Return (x, y) of the center of cell containing provided text 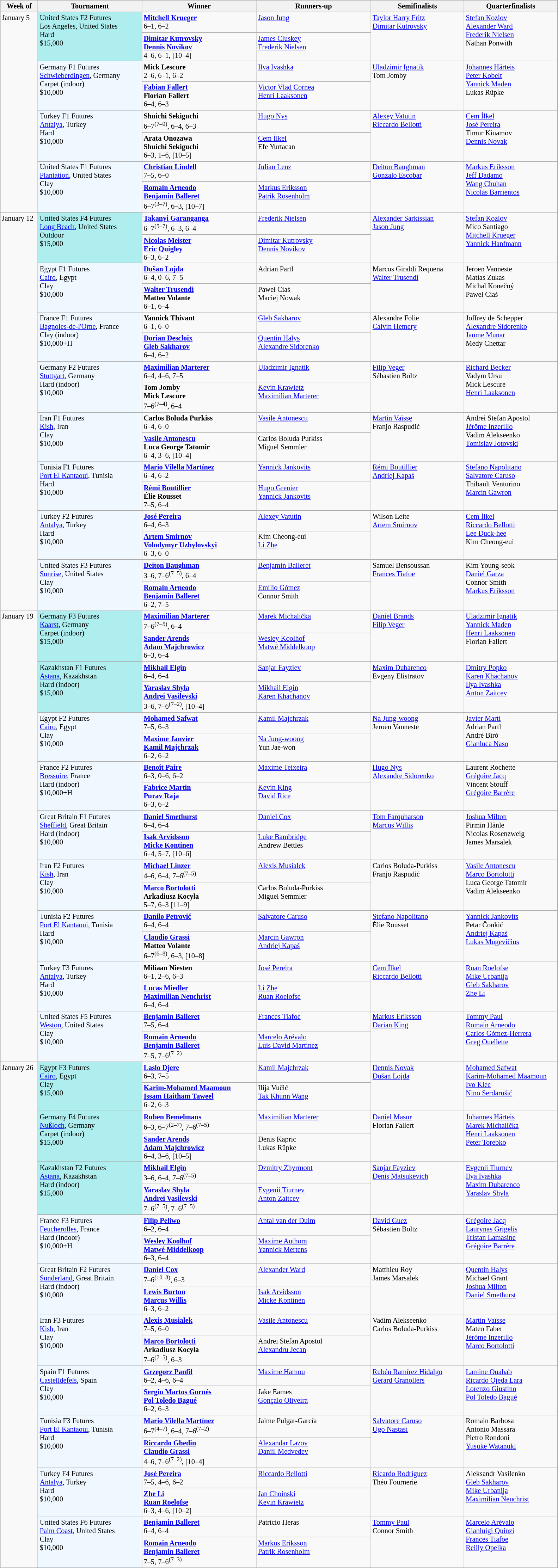
Hugo Nys Alexandre Sidorenko (417, 786)
Marcelo Arévalo Luis David Martínez (314, 1047)
Tunisia F2 FuturesPort El Kantaoui, Tunisia Hard $10,000 (90, 936)
Aleksandr Vasilenko Gleb Sakharov Mike Urbanija Maximilian Neuchrist (511, 1492)
Rémi Boutillier Élie Rousset 7–5, 6–4 (200, 496)
Maximilian Marterer7–6(7–5), 6–4 (200, 622)
Shuichi Sekiguchi6–7(7–9), 6–4, 6–3 (200, 121)
Egypt F1 FuturesCairo, Egypt Clay $10,000 (90, 288)
Danilo Petrović6–4, 6–4 (200, 921)
Dimitar Kutrovsky Dennis Novikov (314, 249)
Iran F1 FuturesKish, Iran Clay $10,000 (90, 437)
Alexander Sarkissian Jason Jung (417, 238)
Emilio Gómez Connor Smith (314, 596)
Evgenii Tiurnev Anton Zaitcev (314, 1199)
Vasile Antonescu Marco Bortolotti Luca George Tatomir Vadim Alekseenko (511, 885)
United States F3 FuturesSunrise, United States Clay $10,000 (90, 585)
Germany F1 FuturesSchwieberdingen, Germany Carpet (indoor) $10,000 (90, 85)
Victor Vlad Cornea Henri Laaksonen (314, 96)
Jason Jung (314, 22)
Mario Vilella Martínez6–7(4–7), 6–4, 7–6(7–2) (200, 1426)
Maxime Janvier Kamil Majchrzak 6–2, 6–2 (200, 747)
Maxim Dubarenco Evgeny Elistratov (417, 687)
Joshua Milton Pirmin Hänle Nicolas Rosenzweig James Marsalek (511, 835)
Marcos Giraldi Requena Walter Trusendi (417, 288)
Maxime Authom Yannick Mertens (314, 1249)
Kevin Krawietz Maximilian Marterer (314, 397)
Tunisia F3 FuturesPort El Kantaoui, Tunisia Hard $10,000 (90, 1441)
Semifinalists (417, 6)
Maximilian Marterer (314, 1122)
Mario Vilella Martínez6–4, 6–2 (200, 472)
Isak Arvidsson Micke Kontinen (314, 1300)
Claudio Grassi Matteo Volante 6–7(6–8), 6–3, [10–8] (200, 947)
Tommy Paul Connor Smith (417, 1542)
Karim-Mohamed Maamoun Issam Haitham Taweel 6–2, 6–3 (200, 1096)
Runners-up (314, 6)
Jake Eames Gonçalo Oliveira (314, 1401)
Laurent Rochette Grégoire Jacq Vincent Stouff Grégoire Barrère (511, 786)
Wesley Koolhof Matwé Middelkoop (314, 647)
Joffrey de Schepper Alexandre Sidorenko Jaume Munar Medy Chettar (511, 337)
Kevin King David Rice (314, 796)
Marco Bortolotti Arkadiusz Kocyła 7–6(7–5), 6–3 (200, 1351)
Turkey F1 FuturesAntalya, Turkey Hard $10,000 (90, 136)
Tournament (90, 6)
Zhe Li Ruan Roelofse 6–3, 4–6, [10–2] (200, 1502)
Great Britain F1 FuturesSheffield, Great Britain Hard (indoor) $10,000 (90, 835)
Alexis Musialek7–5, 6–0 (200, 1325)
Luke Bambridge Andrew Bettles (314, 846)
Quarterfinalists (511, 6)
Ilya Ivashka (314, 71)
Maxime Hamou (314, 1376)
Filip Peliwo6–2, 6–4 (200, 1225)
United States F6 FuturesPalm Coast, United States Clay $10,000 (90, 1542)
Christian Lindell7–5, 6–0 (200, 171)
Carlos Boluda-Purkiss Franjo Raspudić (417, 885)
Marcin Gawron Andriej Kapaś (314, 947)
Alexander Ward (314, 1275)
Deiton Baughman3–6, 7–6(7–5), 6–4 (200, 571)
Turkey F3 FuturesAntalya, Turkey Hard $10,000 (90, 986)
Vasile Antonescu Luca George Tatomir 6–4, 3–6, [10–4] (200, 447)
Germany F3 FuturesKaarst, Germany Carpet (indoor) $15,000 (90, 636)
Denis Kapric Lukas Rüpke (314, 1148)
Germany F2 FuturesStuttgart, Germany Hard (indoor) $10,000 (90, 387)
Marek Michalička (314, 622)
Li Zhe Ruan Roelofse (314, 996)
Sander Arends Adam Majchrowicz 6–3, 6–4 (200, 647)
United States F5 FuturesWeston, United States Clay $10,000 (90, 1036)
Yannick Thivant6–1, 6–0 (200, 322)
Wilson Leite Artem Smirnov (417, 535)
Germany F4 FuturesNußloch, Germany Carpet (indoor) $15,000 (90, 1136)
Lucas Miedler Maximilian Neuchrist 6–4, 6–4 (200, 996)
Wesley Koolhof Matwé Middelkoop 6–3, 6–4 (200, 1249)
Adrian Partl (314, 273)
Romain Arneodo Benjamin Balleret 6–7(3–7), 6–3, [10–7] (200, 197)
Na Jung-woong Jeroen Vanneste (417, 737)
Artem Smirnov Volodymyr Uzhylovskyi 6–3, 6–0 (200, 545)
France F2 FuturesBressuire, France Hard (indoor) $10,000+H (90, 786)
Jan Choinski Kevin Krawietz (314, 1502)
Daniel Cox (314, 821)
Ruben Bemelmans6–3, 6–7(2–7), 7–6(7–5) (200, 1122)
Winner (200, 6)
Walter Trusendi Matteo Volante 6–1, 6–4 (200, 298)
Evgenii Tiurnev Ilya Ivashka Maxim Dubarenco Yaraslav Shyla (511, 1188)
France F3 FuturesFeucherolles, France Hard (Indoor) $10,000+H (90, 1239)
Alexandre Folie Calvin Hemery (417, 337)
Grzegorz Panfil6–2, 4–6, 6–4 (200, 1376)
Alexandar Lazov Daniil Medvedev (314, 1452)
Alexey Vatutin (314, 521)
Cem İlkel José Pereira Timur Kiuamov Dennis Novak (511, 136)
Stefan Kozlov Alexander Ward Frederik Nielsen Nathan Ponwith (511, 37)
Riccardo Bellotti (314, 1478)
James Cluskey Frederik Nielsen (314, 47)
Mikhail Elgin Karen Khachanov (314, 697)
January 5 (19, 112)
Gleb Sakharov (314, 322)
Mikhail Elgin3–6, 6–4, 7–6(7–5) (200, 1173)
Na Jung-woong Yun Jae-won (314, 747)
Dmitry Popko Karen Khachanov Ilya Ivashka Anton Zaitcev (511, 687)
Yaraslav Shyla Andrei Vasilevski 3–6, 7–6(7–2), [10–4] (200, 697)
Tommy Paul Romain Arneodo Carlos Gómez-Herrera Greg Ouellette (511, 1036)
Filip Veger Sébastien Boltz (417, 387)
United States F2 FuturesLos Angeles, United States Hard $15,000 (90, 37)
Cem İlkel Riccardo Bellotti Lee Duck-hee Kim Cheong-eui (511, 535)
Cem İlkel Riccardo Bellotti (417, 986)
Laslo Djere6–3, 7–5 (200, 1072)
Taylor Harry Fritz Dimitar Kutrovsky (417, 37)
Sanjar Fayziev Denis Matsukevich (417, 1188)
United States F1 FuturesPlantation, United States Clay $10,000 (90, 187)
Deiton Baughman Gonzalo Escobar (417, 187)
Week of (19, 6)
Romain Arneodo Benjamin Balleret 6–2, 7–5 (200, 596)
Alexey Vatutin Riccardo Bellotti (417, 136)
Nicolas Meister Eric Quigley 6–3, 6–2 (200, 249)
Takanyi Garanganga6–7(5–7), 6–3, 6–4 (200, 223)
Salvatore Caruso (314, 921)
Romain Arneodo Benjamin Balleret 7–5, 7–6(7–2) (200, 1047)
Miliaan Niesten 6–1, 2–6, 6–3 (200, 972)
Dzmitry Zhyrmont (314, 1173)
Benoît Paire 6–3, 0–6, 6–2 (200, 772)
Daniel Smethurst 6–4, 6–4 (200, 821)
Daniel Brands Filip Veger (417, 636)
Maxime Teixeira (314, 772)
Uladzimir Ignatik Tom Jomby (417, 85)
Uladzimir Ignatik (314, 371)
Daniel Masur Florian Fallert (417, 1136)
Vadim Alekseenko Carlos Boluda-Purkiss (417, 1340)
Daniel Cox7–6(10–8), 6–3 (200, 1275)
Ricardo Rodríguez Théo Fournerie (417, 1492)
Paweł Ciaś Maciej Nowak (314, 298)
Michael Linzer 4–6, 6–4, 7–6(7–5) (200, 871)
Cem İlkel Efe Yurtacan (314, 147)
Fabrice Martin Purav Raja 6–3, 6–2 (200, 796)
Kim Young-seok Daniel Garza Connor Smith Markus Eriksson (511, 585)
Arata Onozawa Shuichi Sekiguchi6–3, 1–6, [10–5] (200, 147)
Benjamin Balleret7–5, 6–4 (200, 1021)
Dorian Descloix Gleb Sakharov6–4, 6–2 (200, 347)
Tunisia F1 FuturesPort El Kantaoui, Tunisia Hard $10,000 (90, 486)
Ruan Roelofse Mike Urbanija Gleb Sakharov Zhe Li (511, 986)
Jaime Pulgar-García (314, 1426)
Uladzimir Ignatik Yannick Maden Henri Laaksonen Florian Fallert (511, 636)
Romain Barbosa Antonio Massara Pietro Rondoni Yusuke Watanuki (511, 1441)
Egypt F2 FuturesCairo, Egypt Clay $10,000 (90, 737)
Turkey F4 FuturesAntalya, Turkey Hard $10,000 (90, 1492)
Turkey F2 FuturesAntalya, Turkey Hard $10,000 (90, 535)
Mikhail Elgin6–4, 6–4 (200, 672)
Iran F2 FuturesKish, Iran Clay $10,000 (90, 885)
Matthieu Roy James Marsalek (417, 1289)
José Pereira7–5, 4–6, 6–2 (200, 1478)
January 26 (19, 1315)
Richard Becker Vadym Ursu Mick Lescure Henri Laaksonen (511, 387)
Samuel Bensoussan Frances Tiafoe (417, 585)
Dennis Novak Dušan Lojda (417, 1086)
January 12 (19, 411)
Andrei Stefan Apostol Jérôme Inzerillo Vadim Alekseenko Tomislav Jotovski (511, 437)
Martin Vaïsse Mateo Faber Jérôme Inzerillo Marco Bortolotti (511, 1340)
Javier Martí Adrian Partl André Biró Gianluca Naso (511, 737)
Sander Arends Adam Majchrowicz6–4, 3–6, [10–5] (200, 1148)
Jeroen Vanneste Matías Zukas Michal Konečný Paweł Ciaś (511, 288)
Riccardo Ghedin Claudio Grassi 4–6, 7–6(7–2), [10–4] (200, 1452)
Julian Lenz (314, 171)
Quentin Halys Alexandre Sidorenko (314, 347)
Fabian Fallert Florian Fallert 6–4, 6–3 (200, 96)
José Pereira (314, 972)
Tom Farquharson Marcus Willis (417, 835)
Iran F3 FuturesKish, Iran Clay $10,000 (90, 1340)
Dušan Lojda6–4, 0–6, 7–5 (200, 273)
Benjamin Balleret6–4, 6–4 (200, 1527)
Great Britain F2 FuturesSunderland, Great Britain Hard (indoor) $10,000 (90, 1289)
Frederik Nielsen (314, 223)
Kim Cheong-eui Li Zhe (314, 545)
Marcelo Arévalo Gianluigi Quinzi Frances Tiafoe Reilly Opelka (511, 1542)
Carlos Boluda Purkiss6–4, 6–0 (200, 423)
Markus Eriksson Darian King (417, 1036)
Johannes Härteis Peter Kobelt Yannick Maden Lukas Rüpke (511, 85)
Patricio Heras (314, 1527)
Mohamed Safwat Karim-Mohamed Maamoun Ivo Klec Nino Serdarušić (511, 1086)
Hugo Grenier Yannick Jankovits (314, 496)
Grégoire Jacq Laurynas Grigelis Tristan Lamasine Grégoire Barrère (511, 1239)
Carlos Boluda-Purkiss Miguel Semmler (314, 896)
Isak Arvidsson Micke Kontinen 6–4, 5–7, [10–6] (200, 846)
David Guez Sébastien Boltz (417, 1239)
Spain F1 FuturesCastelldefels, Spain Clay $10,000 (90, 1390)
Kazakhstan F2 FuturesAstana, Kazakhstan Hard (indoor) $15,000 (90, 1188)
Maximilian Marterer6–4, 4–6, 7–5 (200, 371)
Stefano Napolitano Élie Rousset (417, 936)
Kazakhstan F1 FuturesAstana, Kazakhstan Hard (indoor) $15,000 (90, 687)
United States F4 FuturesLong Beach, United States Outdoor $15,000 (90, 238)
Salvatore Caruso Ugo Nastasi (417, 1441)
Johannes Härteis Marek Michalička Henri Laaksonen Peter Torebko (511, 1136)
Mitchell Krueger6–1, 6–2 (200, 22)
Lewis Burton Marcus Willis 6–3, 6–2 (200, 1300)
Rubén Ramírez Hidalgo Gerard Granollers (417, 1390)
Martin Vaïsse Franjo Raspudić (417, 437)
José Pereira6–4, 6–3 (200, 521)
January 19 (19, 836)
Yannick Jankovits (314, 472)
Andrei Stefan Apostol Alexandru Jecan (314, 1351)
Egypt F3 FuturesCairo, Egypt Clay $15,000 (90, 1086)
Benjamin Balleret (314, 571)
Lamine Ouahab Ricardo Ojeda Lara Lorenzo Giustino Pol Toledo Bagué (511, 1390)
Yaraslav Shyla Andrei Vasilevski7–6(7–5), 7–6(7–5) (200, 1199)
Yannick Jankovits Petar Čonkić Andriej Kapaś Lukas Mugevičius (511, 936)
Frances Tiafoe (314, 1021)
Mick Lescure2–6, 6–1, 6–2 (200, 71)
Carlos Boluda Purkiss Miguel Semmler (314, 447)
Quentin Halys Michael Grant Joshua Milton Daniel Smethurst (511, 1289)
Rémi Boutillier Andriej Kapaś (417, 486)
Markus Eriksson Jeff Dadamo Wang Chuhan Nicolás Barrientos (511, 187)
Sanjar Fayziev (314, 672)
Sergio Martos Gornés Pol Toledo Bagué6–2, 6–3 (200, 1401)
Antal van der Duim (314, 1225)
Dimitar Kutrovsky Dennis Novikov4–6, 6–1, [10–4] (200, 47)
Hugo Nys (314, 121)
Tom Jomby Mick Lescure7–6(7–4), 6–4 (200, 397)
Mohamed Safwat7–5, 6–3 (200, 722)
France F1 FuturesBagnoles-de-l'Orne, France Clay (indoor) $10,000+H (90, 337)
Alexis Musialek (314, 871)
Romain Arneodo Benjamin Balleret 7–5, 7–6(7–3) (200, 1552)
Stefano Napolitano Salvatore Caruso Thibault Venturino Marcin Gawron (511, 486)
Stefan Kozlov Mico Santiago Mitchell Krueger Yannick Hanfmann (511, 238)
Marco Bortolotti Arkadiusz Kocyła 5–7, 6–3 [11–9] (200, 896)
Ilija Vučić Tak Khunn Wang (314, 1096)
